Return [X, Y] of the center of cell containing provided text 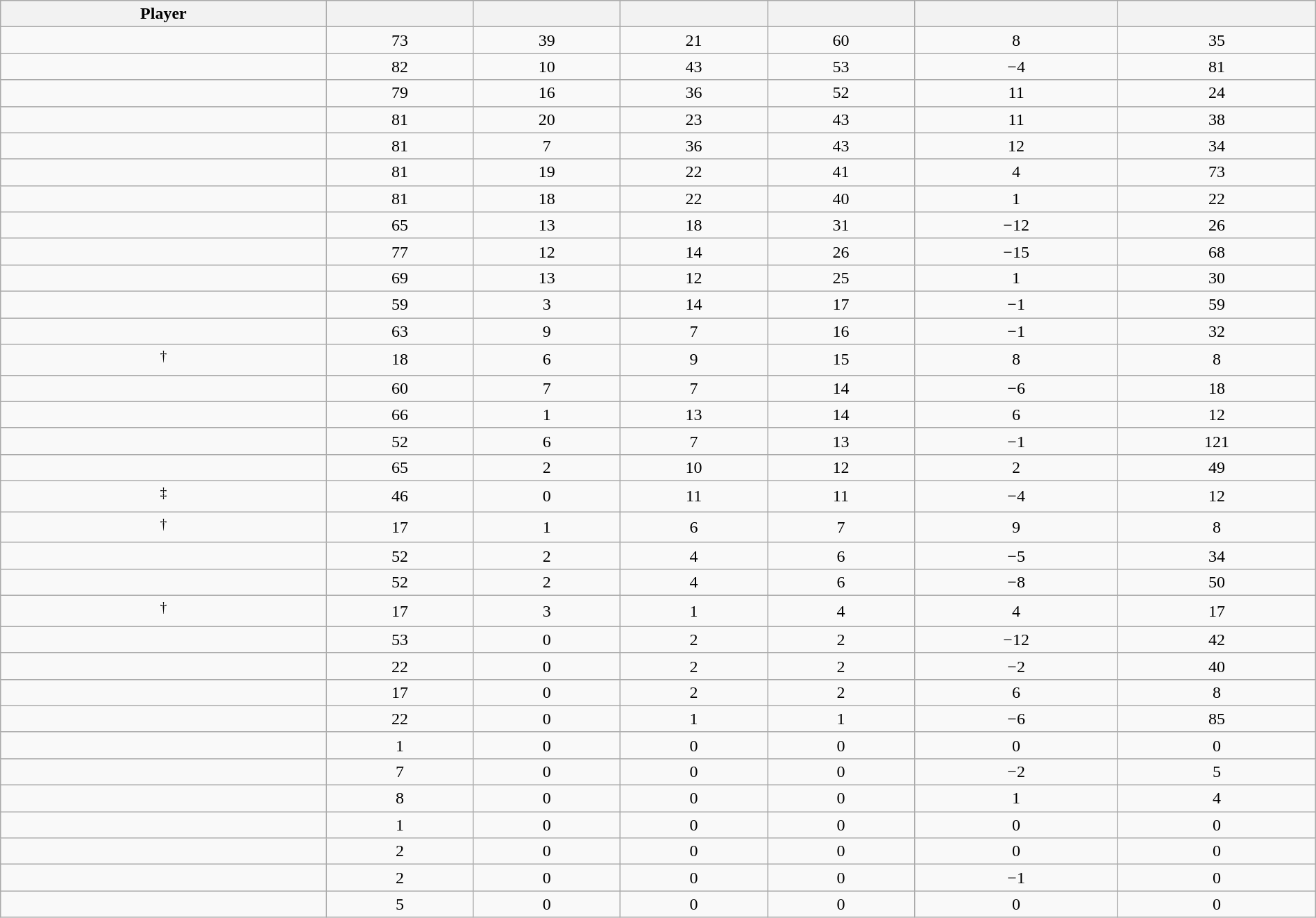
Player [164, 14]
25 [841, 278]
15 [841, 360]
30 [1217, 278]
66 [400, 415]
82 [400, 67]
38 [1217, 119]
49 [1217, 467]
50 [1217, 583]
41 [841, 172]
‡ [164, 496]
79 [400, 93]
35 [1217, 40]
85 [1217, 719]
77 [400, 251]
24 [1217, 93]
20 [547, 119]
69 [400, 278]
42 [1217, 640]
23 [694, 119]
−8 [1016, 583]
31 [841, 225]
68 [1217, 251]
63 [400, 331]
19 [547, 172]
32 [1217, 331]
39 [547, 40]
−5 [1016, 556]
21 [694, 40]
46 [400, 496]
121 [1217, 441]
−15 [1016, 251]
